Determine the (X, Y) coordinate at the center of the cell enclosing the given text.  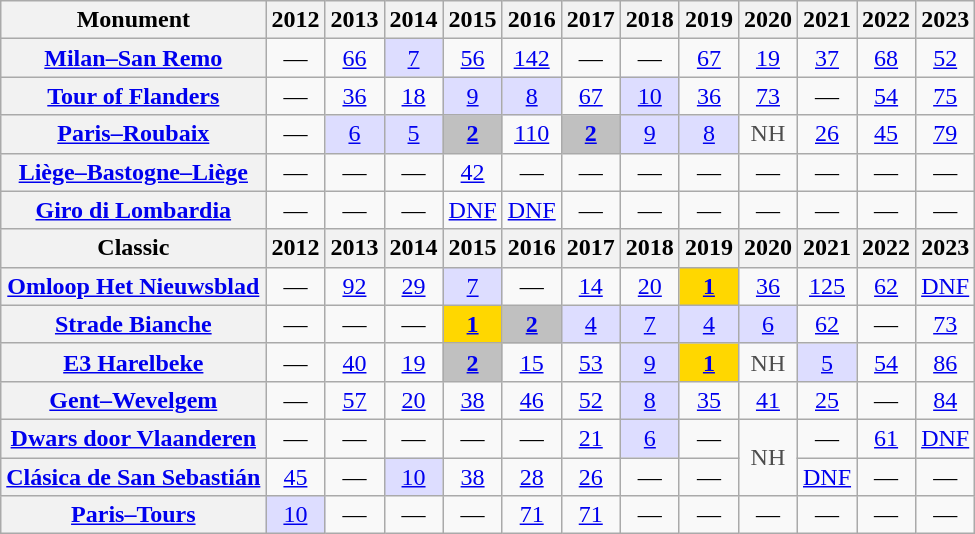
Clásica de San Sebastián (134, 477)
92 (354, 286)
56 (472, 58)
14 (590, 286)
86 (946, 362)
28 (532, 477)
Giro di Lombardia (134, 210)
Paris–Tours (134, 515)
42 (472, 172)
142 (532, 58)
110 (532, 134)
61 (886, 438)
40 (354, 362)
75 (946, 96)
125 (826, 286)
46 (532, 400)
Dwars door Vlaanderen (134, 438)
41 (768, 400)
Classic (134, 248)
Paris–Roubaix (134, 134)
18 (414, 96)
29 (414, 286)
Milan–San Remo (134, 58)
Gent–Wevelgem (134, 400)
Liège–Bastogne–Liège (134, 172)
25 (826, 400)
53 (590, 362)
15 (532, 362)
57 (354, 400)
68 (886, 58)
66 (354, 58)
Strade Bianche (134, 324)
37 (826, 58)
Monument (134, 20)
84 (946, 400)
21 (590, 438)
Omloop Het Nieuwsblad (134, 286)
E3 Harelbeke (134, 362)
79 (946, 134)
Tour of Flanders (134, 96)
35 (708, 400)
